Search for the cell housing the specified text and yield its (x, y) center coordinate. 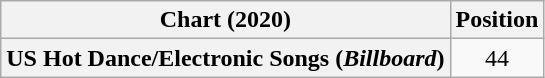
Position (497, 20)
44 (497, 58)
US Hot Dance/Electronic Songs (Billboard) (226, 58)
Chart (2020) (226, 20)
